Locate the cell with the specified text and output its (x, y) center coordinate. 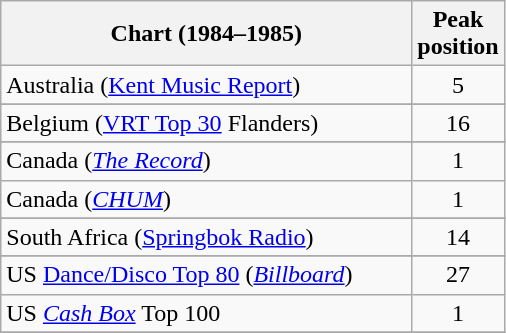
14 (458, 237)
Peakposition (458, 34)
Chart (1984–1985) (206, 34)
Canada (CHUM) (206, 199)
Belgium (VRT Top 30 Flanders) (206, 123)
Canada (The Record) (206, 161)
US Cash Box Top 100 (206, 313)
16 (458, 123)
27 (458, 275)
5 (458, 85)
US Dance/Disco Top 80 (Billboard) (206, 275)
Australia (Kent Music Report) (206, 85)
South Africa (Springbok Radio) (206, 237)
